Locate the cell with the specified text and output its [x, y] center coordinate. 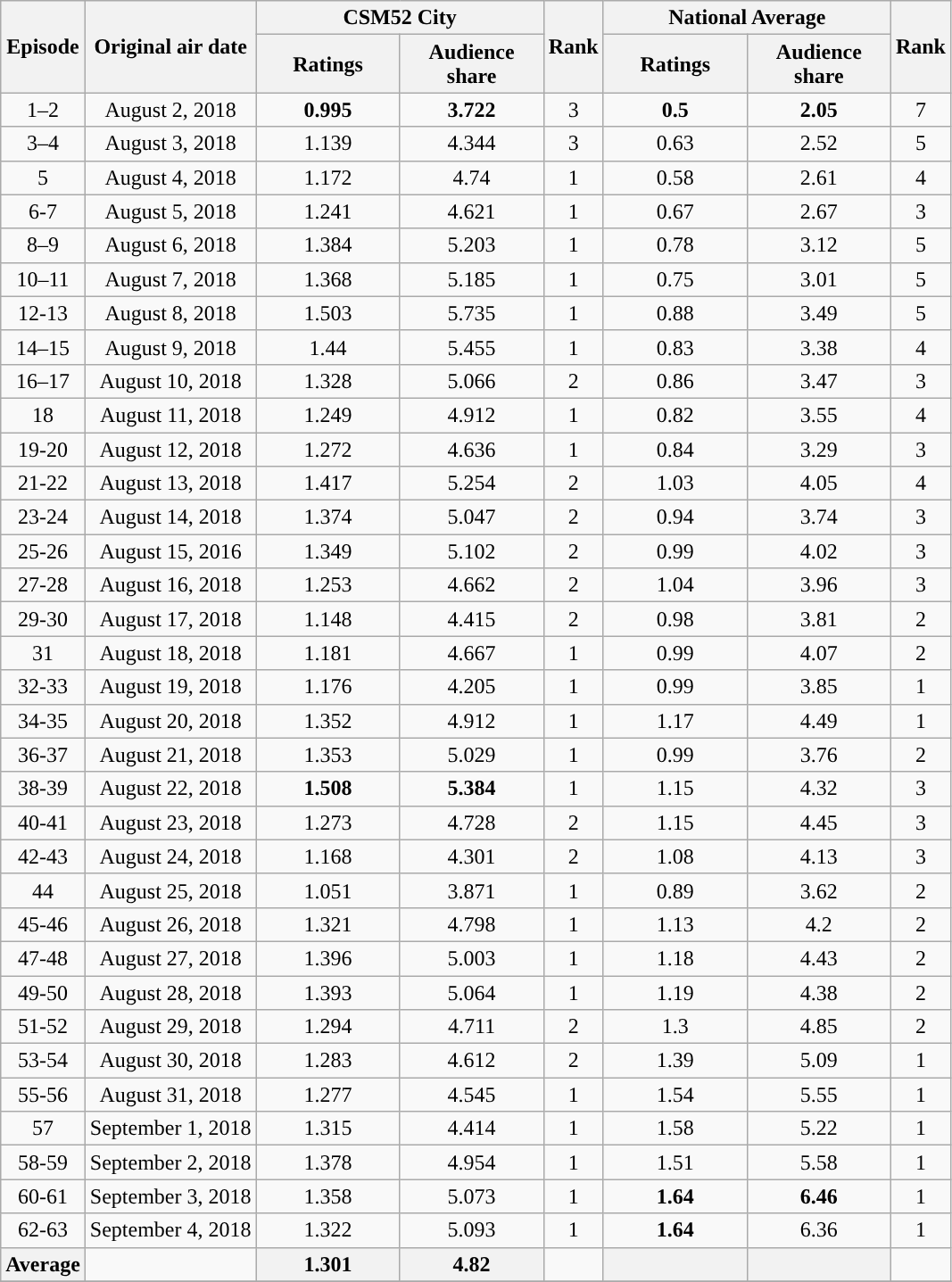
5.09 [819, 1061]
3.722 [471, 110]
August 2, 2018 [170, 110]
CSM52 City [400, 18]
August 8, 2018 [170, 313]
5.185 [471, 279]
1–2 [43, 110]
August 19, 2018 [170, 687]
August 26, 2018 [170, 924]
1.283 [328, 1061]
1.301 [328, 1264]
1.503 [328, 313]
4.82 [471, 1264]
August 15, 2016 [170, 551]
1.051 [328, 890]
5.073 [471, 1196]
1.39 [675, 1061]
August 12, 2018 [170, 449]
32-33 [43, 687]
3.871 [471, 890]
5.203 [471, 245]
4.45 [819, 823]
August 14, 2018 [170, 517]
5.064 [471, 993]
1.253 [328, 585]
1.277 [328, 1095]
1.19 [675, 993]
1.272 [328, 449]
36-37 [43, 755]
1.13 [675, 924]
1.58 [675, 1129]
27-28 [43, 585]
4.954 [471, 1162]
5.102 [471, 551]
1.148 [328, 619]
August 4, 2018 [170, 178]
August 17, 2018 [170, 619]
4.74 [471, 178]
4.07 [819, 653]
3.96 [819, 585]
0.83 [675, 347]
6-7 [43, 211]
August 25, 2018 [170, 890]
4.43 [819, 958]
34-35 [43, 721]
5.455 [471, 347]
1.358 [328, 1196]
2.67 [819, 211]
0.63 [675, 144]
5.066 [471, 381]
1.374 [328, 517]
4.205 [471, 687]
5.047 [471, 517]
3.74 [819, 517]
4.662 [471, 585]
1.139 [328, 144]
1.368 [328, 279]
62-63 [43, 1230]
1.393 [328, 993]
Episode [43, 46]
0.89 [675, 890]
5.029 [471, 755]
4.49 [819, 721]
8–9 [43, 245]
4.711 [471, 1027]
August 5, 2018 [170, 211]
1.08 [675, 856]
August 18, 2018 [170, 653]
4.85 [819, 1027]
4.344 [471, 144]
1.322 [328, 1230]
August 21, 2018 [170, 755]
5.254 [471, 484]
7 [921, 110]
2.61 [819, 178]
5.55 [819, 1095]
August 31, 2018 [170, 1095]
3.62 [819, 890]
4.621 [471, 211]
1.396 [328, 958]
51-52 [43, 1027]
3.85 [819, 687]
August 29, 2018 [170, 1027]
25-26 [43, 551]
58-59 [43, 1162]
44 [43, 890]
3.12 [819, 245]
49-50 [43, 993]
August 22, 2018 [170, 789]
National Average [747, 18]
1.273 [328, 823]
September 4, 2018 [170, 1230]
3.01 [819, 279]
1.315 [328, 1129]
5.735 [471, 313]
1.321 [328, 924]
5.22 [819, 1129]
4.612 [471, 1061]
4.13 [819, 856]
August 30, 2018 [170, 1061]
August 9, 2018 [170, 347]
29-30 [43, 619]
August 11, 2018 [170, 415]
0.67 [675, 211]
0.78 [675, 245]
August 6, 2018 [170, 245]
0.995 [328, 110]
September 1, 2018 [170, 1129]
0.86 [675, 381]
14–15 [43, 347]
August 20, 2018 [170, 721]
August 23, 2018 [170, 823]
August 3, 2018 [170, 144]
55-56 [43, 1095]
August 7, 2018 [170, 279]
3.76 [819, 755]
60-61 [43, 1196]
0.82 [675, 415]
2.52 [819, 144]
1.508 [328, 789]
September 3, 2018 [170, 1196]
0.58 [675, 178]
1.249 [328, 415]
4.32 [819, 789]
4.414 [471, 1129]
1.54 [675, 1095]
0.98 [675, 619]
47-48 [43, 958]
1.168 [328, 856]
40-41 [43, 823]
0.94 [675, 517]
4.728 [471, 823]
3.47 [819, 381]
1.172 [328, 178]
1.03 [675, 484]
16–17 [43, 381]
21-22 [43, 484]
12-13 [43, 313]
1.241 [328, 211]
5.093 [471, 1230]
1.51 [675, 1162]
4.636 [471, 449]
4.667 [471, 653]
1.3 [675, 1027]
1.181 [328, 653]
4.02 [819, 551]
1.18 [675, 958]
1.17 [675, 721]
1.384 [328, 245]
3–4 [43, 144]
5.58 [819, 1162]
45-46 [43, 924]
1.349 [328, 551]
August 10, 2018 [170, 381]
August 13, 2018 [170, 484]
3.29 [819, 449]
4.415 [471, 619]
10–11 [43, 279]
August 16, 2018 [170, 585]
4.05 [819, 484]
August 24, 2018 [170, 856]
38-39 [43, 789]
0.75 [675, 279]
6.36 [819, 1230]
1.328 [328, 381]
4.798 [471, 924]
1.417 [328, 484]
1.378 [328, 1162]
1.353 [328, 755]
18 [43, 415]
42-43 [43, 856]
1.44 [328, 347]
0.5 [675, 110]
4.545 [471, 1095]
4.2 [819, 924]
3.55 [819, 415]
53-54 [43, 1061]
2.05 [819, 110]
August 28, 2018 [170, 993]
September 2, 2018 [170, 1162]
Average [43, 1264]
Original air date [170, 46]
6.46 [819, 1196]
August 27, 2018 [170, 958]
0.84 [675, 449]
1.352 [328, 721]
1.176 [328, 687]
3.49 [819, 313]
3.38 [819, 347]
1.294 [328, 1027]
4.301 [471, 856]
31 [43, 653]
5.003 [471, 958]
4.38 [819, 993]
0.88 [675, 313]
3.81 [819, 619]
19-20 [43, 449]
57 [43, 1129]
5.384 [471, 789]
23-24 [43, 517]
1.04 [675, 585]
